Find where the given text appears and provide that cell's center as [X, Y] coordinate. 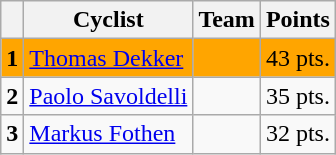
Cyclist [108, 20]
2 [12, 96]
1 [12, 58]
43 pts. [298, 58]
32 pts. [298, 134]
3 [12, 134]
Points [298, 20]
Team [227, 20]
Markus Fothen [108, 134]
Thomas Dekker [108, 58]
Paolo Savoldelli [108, 96]
35 pts. [298, 96]
